Search for the cell housing the specified text and yield its [x, y] center coordinate. 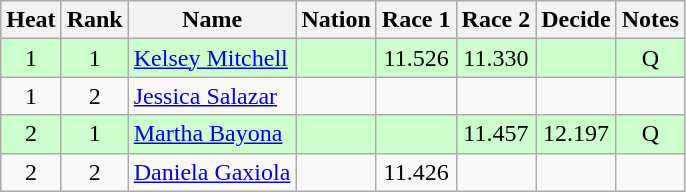
12.197 [576, 134]
11.457 [496, 134]
Race 2 [496, 20]
Jessica Salazar [212, 96]
Nation [336, 20]
Heat [31, 20]
Rank [94, 20]
11.526 [416, 58]
Daniela Gaxiola [212, 172]
Decide [576, 20]
Race 1 [416, 20]
Notes [650, 20]
Kelsey Mitchell [212, 58]
11.330 [496, 58]
Martha Bayona [212, 134]
Name [212, 20]
11.426 [416, 172]
